Identify which cell holds the provided text, then report its [x, y] central coordinate. 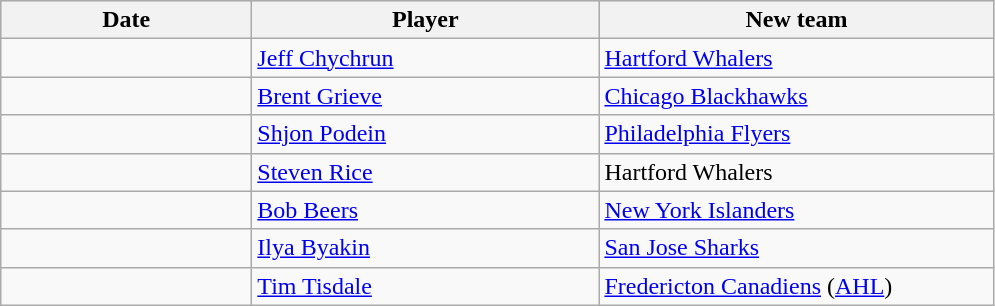
Ilya Byakin [426, 248]
Steven Rice [426, 172]
San Jose Sharks [796, 248]
Bob Beers [426, 210]
Tim Tisdale [426, 286]
Fredericton Canadiens (AHL) [796, 286]
Shjon Podein [426, 134]
Date [126, 20]
Chicago Blackhawks [796, 96]
New team [796, 20]
Brent Grieve [426, 96]
Jeff Chychrun [426, 58]
Player [426, 20]
New York Islanders [796, 210]
Philadelphia Flyers [796, 134]
